Locate the cell with the specified text and output its [X, Y] center coordinate. 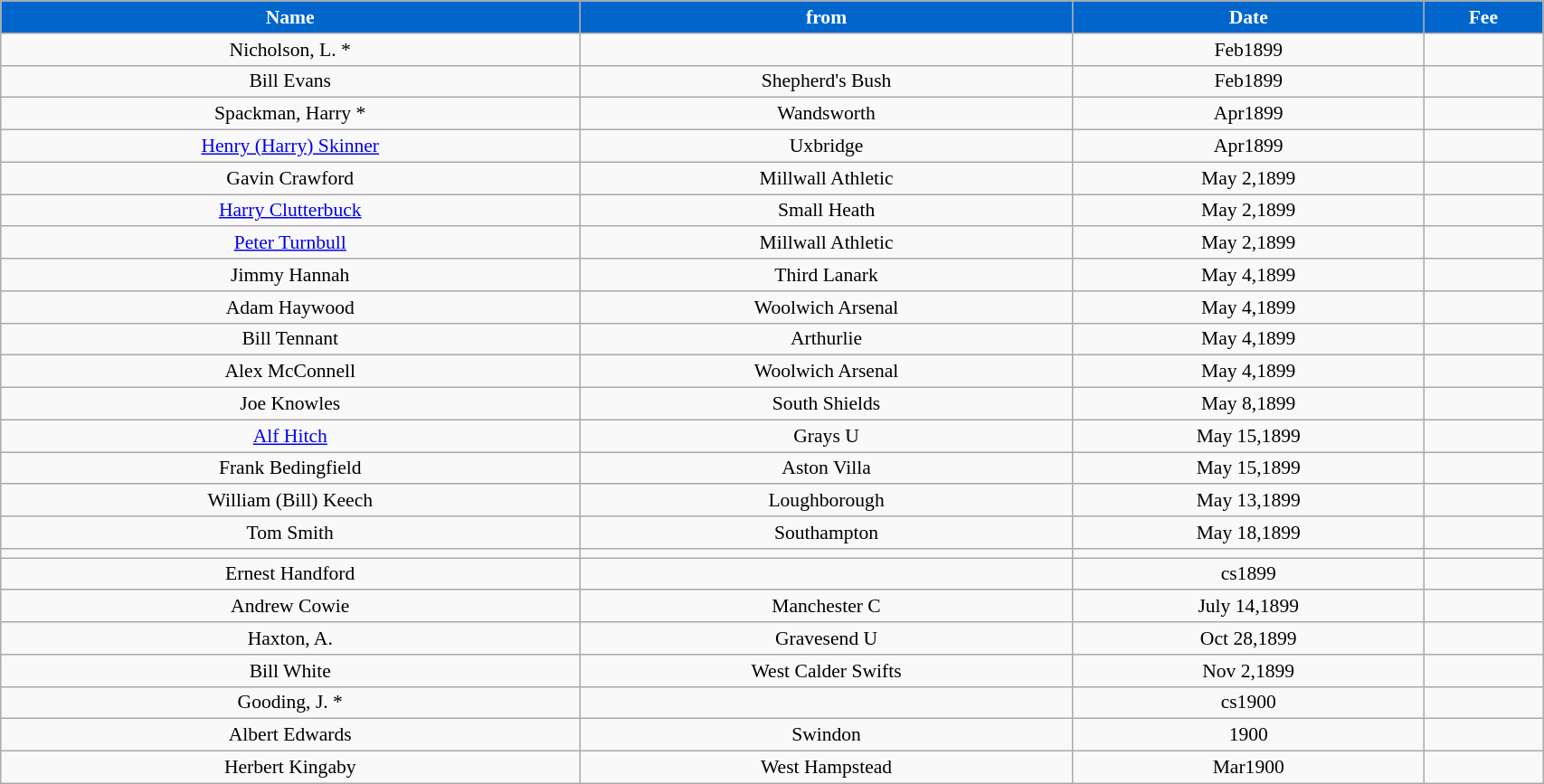
Wandsworth [827, 114]
Grays U [827, 436]
Harry Clutterbuck [290, 211]
Frank Bedingfield [290, 468]
Shepherd's Bush [827, 81]
Adam Haywood [290, 307]
Southampton [827, 533]
William (Bill) Keech [290, 501]
Nicholson, L. * [290, 50]
Gavin Crawford [290, 178]
Swindon [827, 735]
Manchester C [827, 607]
Bill Evans [290, 81]
Jimmy Hannah [290, 275]
May 8,1899 [1248, 404]
West Calder Swifts [827, 671]
Herbert Kingaby [290, 768]
Alf Hitch [290, 436]
Peter Turnbull [290, 243]
Andrew Cowie [290, 607]
Joe Knowles [290, 404]
Spackman, Harry * [290, 114]
cs1900 [1248, 703]
Gravesend U [827, 638]
Tom Smith [290, 533]
from [827, 17]
May 13,1899 [1248, 501]
Gooding, J. * [290, 703]
1900 [1248, 735]
Nov 2,1899 [1248, 671]
Bill White [290, 671]
Alex McConnell [290, 372]
Small Heath [827, 211]
Aston Villa [827, 468]
May 18,1899 [1248, 533]
South Shields [827, 404]
West Hampstead [827, 768]
July 14,1899 [1248, 607]
Third Lanark [827, 275]
Mar1900 [1248, 768]
Oct 28,1899 [1248, 638]
Name [290, 17]
Henry (Harry) Skinner [290, 146]
cs1899 [1248, 574]
Arthurlie [827, 339]
Bill Tennant [290, 339]
Date [1248, 17]
Loughborough [827, 501]
Albert Edwards [290, 735]
Ernest Handford [290, 574]
Uxbridge [827, 146]
Haxton, A. [290, 638]
Fee [1483, 17]
